Provide the (x, y) coordinate of the cell's center where the given text is located.  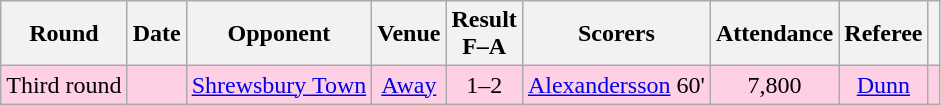
Alexandersson 60' (616, 85)
Date (156, 34)
Third round (64, 85)
Scorers (616, 34)
Attendance (774, 34)
Venue (409, 34)
Shrewsbury Town (279, 85)
Away (409, 85)
7,800 (774, 85)
1–2 (484, 85)
Referee (884, 34)
ResultF–A (484, 34)
Dunn (884, 85)
Round (64, 34)
Opponent (279, 34)
